Determine the [x, y] coordinate at the center of the cell enclosing the given text.  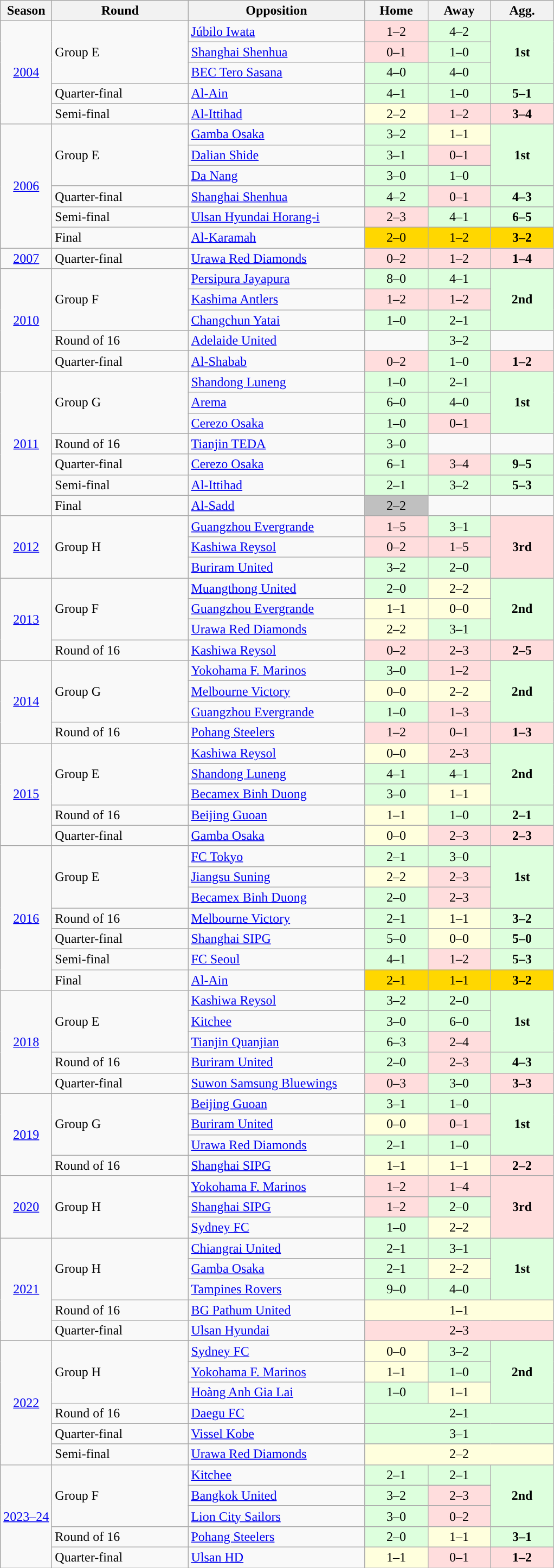
2013 [26, 619]
6–3 [396, 1042]
2020 [26, 1207]
Season [26, 11]
2010 [26, 320]
2023–24 [26, 1516]
Tianjin Quanjian [276, 1042]
Adelaide United [276, 341]
Al-Sadd [276, 506]
Away [459, 11]
Home [396, 11]
FC Seoul [276, 960]
Júbilo Iwata [276, 31]
Arema [276, 403]
2–4 [459, 1042]
Changchun Yatai [276, 320]
3–3 [522, 1083]
2019 [26, 1135]
0–3 [396, 1083]
Vissel Kobe [276, 1434]
2006 [26, 186]
9–5 [522, 464]
Ulsan HD [276, 1557]
6–5 [522, 217]
BEC Tero Sasana [276, 73]
2021 [26, 1289]
BG Pathum United [276, 1310]
2007 [26, 258]
Round [120, 11]
Daegu FC [276, 1413]
Jiangsu Suning [276, 877]
2–5 [522, 650]
Opposition [276, 11]
Persipura Jayapura [276, 279]
Kashima Antlers [276, 300]
Bangkok United [276, 1495]
Dalian Shide [276, 155]
2012 [26, 547]
Tianjin TEDA [276, 444]
Chiangrai United [276, 1248]
Muangthong United [276, 588]
Hoàng Anh Gia Lai [276, 1392]
2016 [26, 918]
6–1 [396, 464]
2014 [26, 702]
2022 [26, 1403]
Lion City Sailors [276, 1516]
Da Nang [276, 176]
8–0 [396, 279]
2011 [26, 444]
Agg. [522, 11]
Al-Karamah [276, 237]
FC Tokyo [276, 856]
2018 [26, 1042]
2004 [26, 73]
Suwon Samsung Bluewings [276, 1083]
5–1 [522, 93]
9–0 [396, 1290]
Ulsan Hyundai [276, 1331]
2015 [26, 794]
Ulsan Hyundai Horang-i [276, 217]
Tampines Rovers [276, 1290]
Al-Shabab [276, 361]
